Detect which cell encompasses the target text, then output its (X, Y) center coordinate. 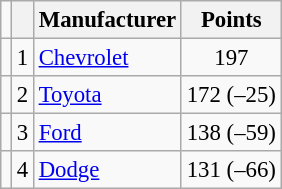
138 (–59) (231, 133)
Ford (107, 133)
Toyota (107, 95)
3 (22, 133)
1 (22, 58)
Points (231, 20)
4 (22, 170)
2 (22, 95)
Dodge (107, 170)
197 (231, 58)
Manufacturer (107, 20)
172 (–25) (231, 95)
131 (–66) (231, 170)
Chevrolet (107, 58)
